Return [x, y] of the center of cell containing provided text 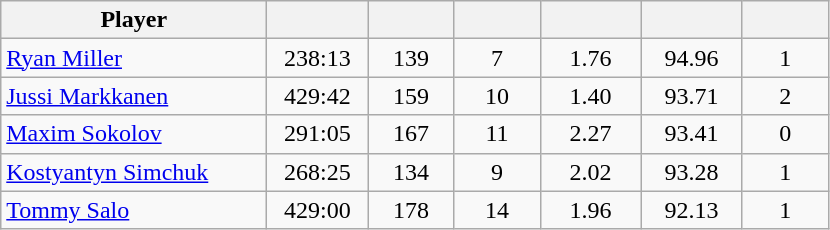
Ryan Miller [134, 58]
167 [411, 134]
11 [497, 134]
92.13 [692, 210]
2.27 [590, 134]
Jussi Markkanen [134, 96]
134 [411, 172]
0 [785, 134]
Kostyantyn Simchuk [134, 172]
93.71 [692, 96]
Tommy Salo [134, 210]
2 [785, 96]
93.28 [692, 172]
10 [497, 96]
1.40 [590, 96]
159 [411, 96]
93.41 [692, 134]
Maxim Sokolov [134, 134]
1.76 [590, 58]
429:00 [318, 210]
14 [497, 210]
139 [411, 58]
94.96 [692, 58]
238:13 [318, 58]
9 [497, 172]
291:05 [318, 134]
178 [411, 210]
268:25 [318, 172]
7 [497, 58]
Player [134, 20]
1.96 [590, 210]
2.02 [590, 172]
429:42 [318, 96]
